From the cell containing the given text, extract its center point as (x, y) coordinate. 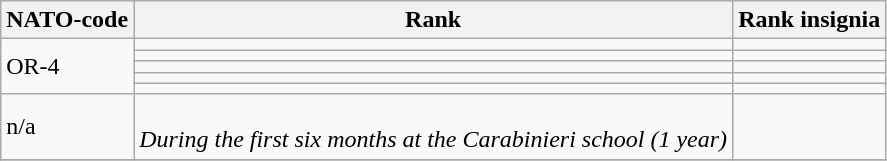
Rank (434, 20)
NATO-code (68, 20)
During the first six months at the Carabinieri school (1 year) (434, 126)
n/a (68, 126)
Rank insignia (810, 20)
OR-4 (68, 66)
